Identify which cell holds the provided text, then report its (X, Y) central coordinate. 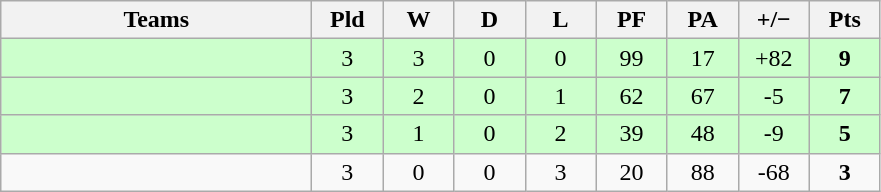
7 (844, 96)
Teams (156, 20)
-68 (774, 172)
-5 (774, 96)
D (490, 20)
9 (844, 58)
17 (702, 58)
+/− (774, 20)
L (560, 20)
PA (702, 20)
39 (632, 134)
Pts (844, 20)
+82 (774, 58)
Pld (348, 20)
62 (632, 96)
88 (702, 172)
20 (632, 172)
PF (632, 20)
67 (702, 96)
99 (632, 58)
-9 (774, 134)
5 (844, 134)
W (418, 20)
48 (702, 134)
